From the cell containing the given text, extract its center point as [x, y] coordinate. 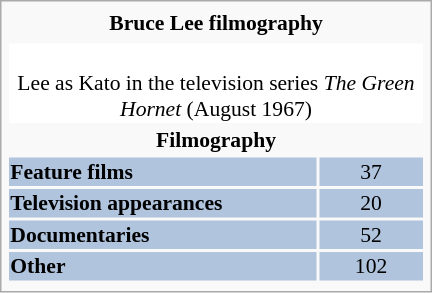
37 [371, 171]
20 [371, 203]
Filmography [216, 140]
Feature films [162, 171]
102 [371, 266]
Lee as Kato in the television series The Green Hornet (August 1967) [216, 83]
Other [162, 266]
Documentaries [162, 234]
Bruce Lee filmography [216, 23]
52 [371, 234]
Television appearances [162, 203]
